Return the (X, Y) coordinate for the center point of the cell that contains the specified text.  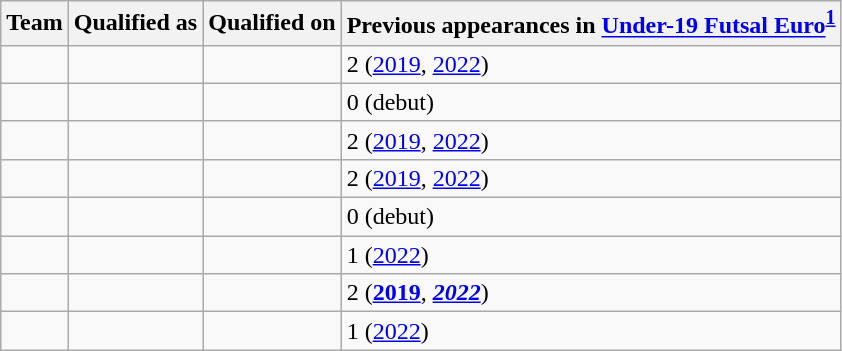
Previous appearances in Under-19 Futsal Euro1 (591, 24)
Team (35, 24)
Qualified as (135, 24)
Qualified on (272, 24)
